Return the [x, y] coordinate for the center point of the cell that contains the specified text.  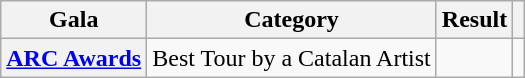
Category [292, 20]
Result [474, 20]
Gala [74, 20]
ARC Awards [74, 58]
Best Tour by a Catalan Artist [292, 58]
